Output the [X, Y] coordinate of the center of the cell containing the given text.  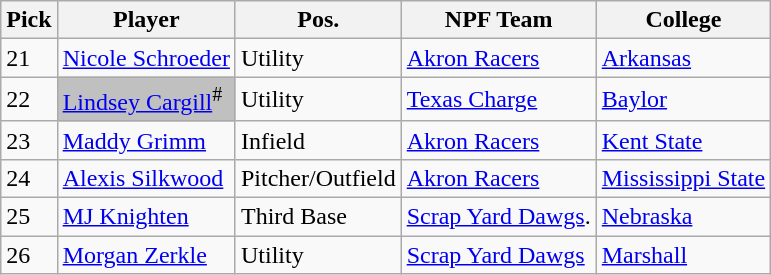
NPF Team [498, 20]
Pick [29, 20]
Maddy Grimm [146, 140]
Third Base [318, 217]
Nicole Schroeder [146, 58]
21 [29, 58]
College [683, 20]
Scrap Yard Dawgs [498, 255]
Mississippi State [683, 178]
24 [29, 178]
Player [146, 20]
25 [29, 217]
Marshall [683, 255]
23 [29, 140]
Alexis Silkwood [146, 178]
Texas Charge [498, 100]
Morgan Zerkle [146, 255]
Infield [318, 140]
Kent State [683, 140]
22 [29, 100]
Pitcher/Outfield [318, 178]
Nebraska [683, 217]
Arkansas [683, 58]
MJ Knighten [146, 217]
Lindsey Cargill# [146, 100]
Scrap Yard Dawgs. [498, 217]
Pos. [318, 20]
Baylor [683, 100]
26 [29, 255]
